Return the (X, Y) coordinate for the center point of the cell that contains the specified text.  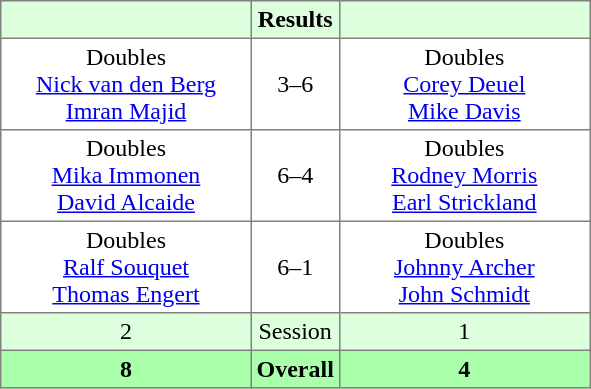
3–6 (295, 84)
DoublesCorey DeuelMike Davis (464, 84)
2 (126, 332)
DoublesMika ImmonenDavid Alcaide (126, 176)
1 (464, 332)
Overall (295, 369)
6–1 (295, 267)
Results (295, 20)
Session (295, 332)
DoublesNick van den BergImran Majid (126, 84)
8 (126, 369)
DoublesRalf SouquetThomas Engert (126, 267)
DoublesRodney MorrisEarl Strickland (464, 176)
4 (464, 369)
6–4 (295, 176)
DoublesJohnny ArcherJohn Schmidt (464, 267)
